Find where the given text appears and provide that cell's center as (X, Y) coordinate. 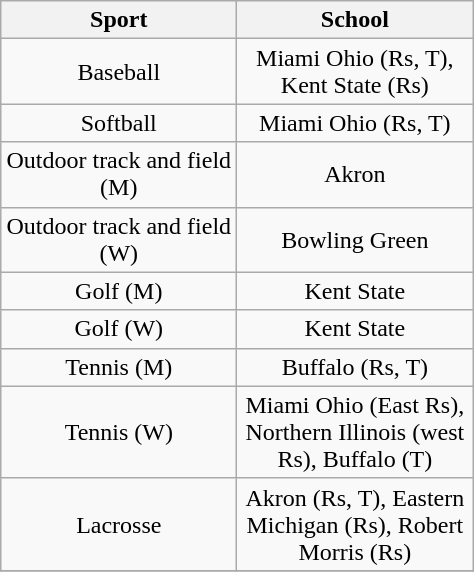
Softball (119, 123)
Bowling Green (355, 240)
Miami Ohio (Rs, T) (355, 123)
Miami Ohio (Rs, T), Kent State (Rs) (355, 72)
Akron (Rs, T), Eastern Michigan (Rs), Robert Morris (Rs) (355, 524)
Akron (355, 174)
Miami Ohio (East Rs), Northern Illinois (west Rs), Buffalo (T) (355, 432)
Golf (M) (119, 291)
Tennis (W) (119, 432)
Golf (W) (119, 329)
Tennis (M) (119, 367)
Buffalo (Rs, T) (355, 367)
Outdoor track and field (W) (119, 240)
Lacrosse (119, 524)
Sport (119, 20)
Baseball (119, 72)
School (355, 20)
Outdoor track and field (M) (119, 174)
